For the text-containing cell, return its midpoint in [x, y] coordinate format. 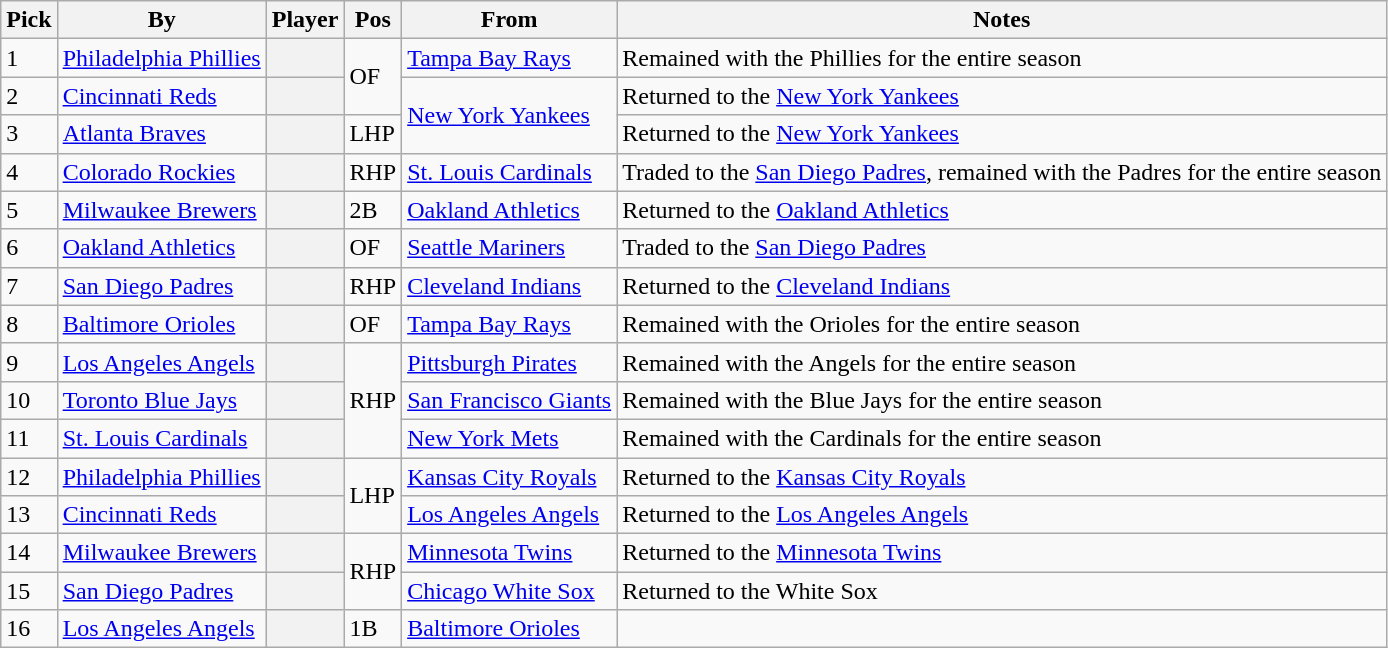
Cleveland Indians [510, 286]
5 [29, 210]
6 [29, 248]
7 [29, 286]
Colorado Rockies [162, 172]
Seattle Mariners [510, 248]
Minnesota Twins [510, 553]
Traded to the San Diego Padres, remained with the Padres for the entire season [1002, 172]
9 [29, 362]
8 [29, 324]
14 [29, 553]
Notes [1002, 20]
3 [29, 134]
Chicago White Sox [510, 591]
Pick [29, 20]
Traded to the San Diego Padres [1002, 248]
15 [29, 591]
2 [29, 96]
Remained with the Cardinals for the entire season [1002, 438]
1B [373, 629]
Remained with the Orioles for the entire season [1002, 324]
Pos [373, 20]
From [510, 20]
1 [29, 58]
Player [305, 20]
San Francisco Giants [510, 400]
Kansas City Royals [510, 477]
New York Mets [510, 438]
12 [29, 477]
Remained with the Phillies for the entire season [1002, 58]
Toronto Blue Jays [162, 400]
Returned to the Kansas City Royals [1002, 477]
Returned to the Minnesota Twins [1002, 553]
4 [29, 172]
New York Yankees [510, 115]
Atlanta Braves [162, 134]
Returned to the Cleveland Indians [1002, 286]
Remained with the Blue Jays for the entire season [1002, 400]
16 [29, 629]
Pittsburgh Pirates [510, 362]
Returned to the Los Angeles Angels [1002, 515]
By [162, 20]
13 [29, 515]
10 [29, 400]
Remained with the Angels for the entire season [1002, 362]
Returned to the Oakland Athletics [1002, 210]
2B [373, 210]
11 [29, 438]
Returned to the White Sox [1002, 591]
